Scan for the cell matching the given text and deliver its (X, Y) coordinate at center. 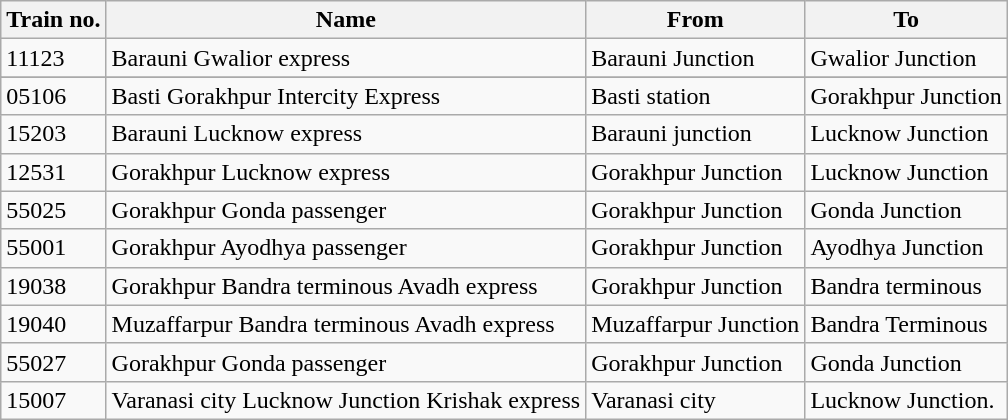
Varanasi city Lucknow Junction Krishak express (346, 400)
Varanasi city (696, 400)
Basti station (696, 96)
Bandra Terminous (906, 324)
Barauni Gwalior express (346, 58)
55025 (54, 210)
11123 (54, 58)
12531 (54, 172)
Barauni junction (696, 134)
From (696, 20)
19038 (54, 286)
05106 (54, 96)
Gwalior Junction (906, 58)
Gorakhpur Ayodhya passenger (346, 248)
Barauni Lucknow express (346, 134)
Basti Gorakhpur Intercity Express (346, 96)
15007 (54, 400)
Gorakhpur Bandra terminous Avadh express (346, 286)
Name (346, 20)
19040 (54, 324)
Lucknow Junction. (906, 400)
55027 (54, 362)
Barauni Junction (696, 58)
Gorakhpur Lucknow express (346, 172)
Ayodhya Junction (906, 248)
55001 (54, 248)
Bandra terminous (906, 286)
Muzaffarpur Junction (696, 324)
15203 (54, 134)
Train no. (54, 20)
To (906, 20)
Muzaffarpur Bandra terminous Avadh express (346, 324)
